For the text-containing cell, return its midpoint in (x, y) coordinate format. 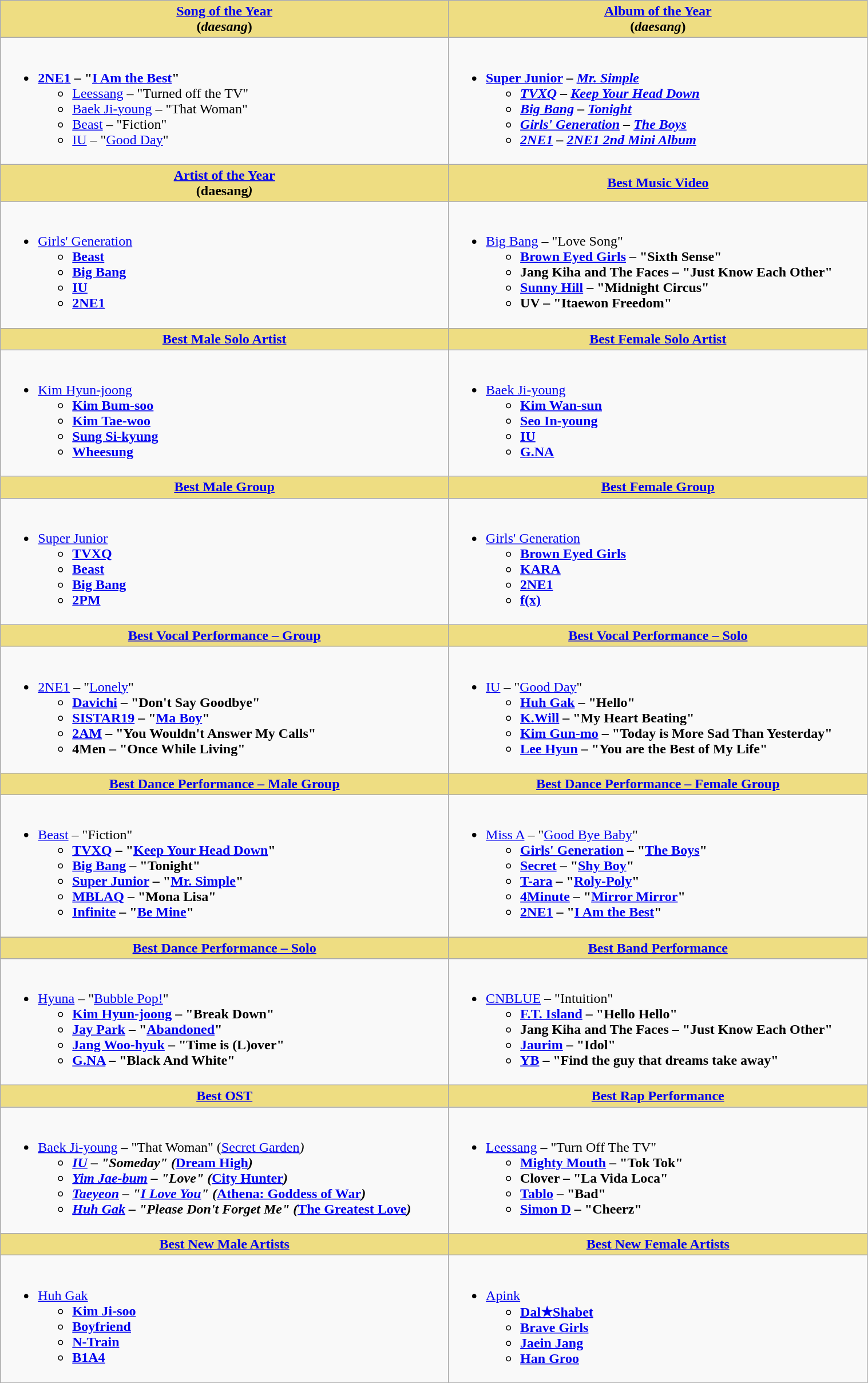
Best Dance Performance – Female Group (658, 784)
Best OST (224, 1096)
Best Male Solo Artist (224, 339)
2NE1 – "Lonely"Davichi – "Don't Say Goodbye"SISTAR19 – "Ma Boy"2AM – "You Wouldn't Answer My Calls"4Men – "Once While Living" (224, 710)
ApinkDal★ShabetBrave GirlsJaein JangHan Groo (658, 1319)
Miss A – "Good Bye Baby"Girls' Generation – "The Boys"Secret – "Shy Boy"T-ara – "Roly-Poly"4Minute – "Mirror Mirror"2NE1 – "I Am the Best" (658, 866)
Album of the Year(daesang) (658, 19)
2NE1 – "I Am the Best"Leessang – "Turned off the TV"Baek Ji-young – "That Woman"Beast – "Fiction"IU – "Good Day" (224, 101)
Song of the Year(daesang) (224, 19)
Best Female Solo Artist (658, 339)
Beast – "Fiction"TVXQ – "Keep Your Head Down"Big Bang – "Tonight"Super Junior – "Mr. Simple"MBLAQ – "Mona Lisa"Infinite – "Be Mine" (224, 866)
Best New Male Artists (224, 1244)
Best Vocal Performance – Solo (658, 635)
Best Female Group (658, 487)
Best Band Performance (658, 947)
Huh GakKim Ji-sooBoyfriendN-TrainB1A4 (224, 1319)
Baek Ji-youngKim Wan-sunSeo In-youngIUG.NA (658, 413)
Kim Hyun-joongKim Bum-sooKim Tae-wooSung Si-kyungWheesung (224, 413)
Super Junior – Mr. SimpleTVXQ – Keep Your Head DownBig Bang – TonightGirls' Generation – The Boys2NE1 – 2NE1 2nd Mini Album (658, 101)
Best Rap Performance (658, 1096)
Best Dance Performance – Solo (224, 947)
Best New Female Artists (658, 1244)
Best Dance Performance – Male Group (224, 784)
Best Vocal Performance – Group (224, 635)
Best Music Video (658, 183)
Best Male Group (224, 487)
IU – "Good Day"Huh Gak – "Hello"K.Will – "My Heart Beating"Kim Gun-mo – "Today is More Sad Than Yesterday"Lee Hyun – "You are the Best of My Life" (658, 710)
Girls' GenerationBrown Eyed GirlsKARA2NE1f(x) (658, 561)
Artist of the Year(daesang) (224, 183)
Leessang – "Turn Off The TV"Mighty Mouth – "Tok Tok"Clover – "La Vida Loca"Tablo – "Bad"Simon D – "Cheerz" (658, 1170)
Super JuniorTVXQBeastBig Bang2PM (224, 561)
Girls' GenerationBeastBig BangIU2NE1 (224, 264)
Hyuna – "Bubble Pop!"Kim Hyun-joong – "Break Down"Jay Park – "Abandoned"Jang Woo-hyuk – "Time is (L)over"G.NA – "Black And White" (224, 1022)
